Output the (x, y) coordinate of the center of the cell containing the given text.  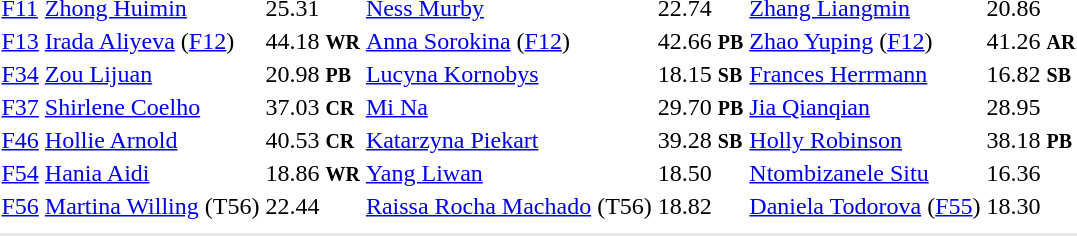
Hania Aidi (152, 173)
20.98 PB (312, 74)
F34 (20, 74)
Katarzyna Piekart (508, 140)
Jia Qianqian (865, 107)
Hollie Arnold (152, 140)
Irada Aliyeva (F12) (152, 41)
16.36 (1031, 173)
18.15 SB (700, 74)
18.86 WR (312, 173)
Yang Liwan (508, 173)
F54 (20, 173)
Frances Herrmann (865, 74)
18.50 (700, 173)
16.82 SB (1031, 74)
Zhao Yuping (F12) (865, 41)
Lucyna Kornobys (508, 74)
Daniela Todorova (F55) (865, 206)
40.53 CR (312, 140)
37.03 CR (312, 107)
29.70 PB (700, 107)
F46 (20, 140)
22.44 (312, 206)
Martina Willing (T56) (152, 206)
28.95 (1031, 107)
Zou Lijuan (152, 74)
F56 (20, 206)
42.66 PB (700, 41)
Raissa Rocha Machado (T56) (508, 206)
38.18 PB (1031, 140)
Mi Na (508, 107)
Shirlene Coelho (152, 107)
44.18 WR (312, 41)
39.28 SB (700, 140)
Anna Sorokina (F12) (508, 41)
Ntombizanele Situ (865, 173)
18.82 (700, 206)
Holly Robinson (865, 140)
F13 (20, 41)
F37 (20, 107)
41.26 AR (1031, 41)
18.30 (1031, 206)
